Determine the [x, y] coordinate at the center of the cell enclosing the given text.  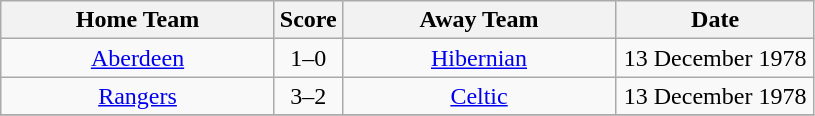
Away Team [479, 20]
Score [308, 20]
Aberdeen [138, 58]
Home Team [138, 20]
Hibernian [479, 58]
Celtic [479, 96]
1–0 [308, 58]
Rangers [138, 96]
3–2 [308, 96]
Date [716, 20]
